Provide the (X, Y) coordinate of the cell's center where the given text is located.  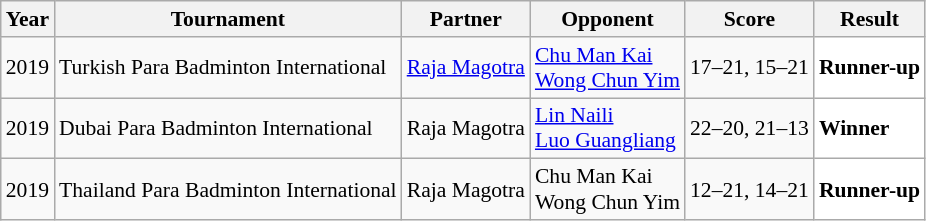
Year (28, 19)
Opponent (608, 19)
17–21, 15–21 (750, 68)
Score (750, 19)
Partner (466, 19)
Lin Naili Luo Guangliang (608, 128)
Turkish Para Badminton International (228, 68)
Winner (870, 128)
22–20, 21–13 (750, 128)
Result (870, 19)
Thailand Para Badminton International (228, 190)
12–21, 14–21 (750, 190)
Dubai Para Badminton International (228, 128)
Tournament (228, 19)
